Return (X, Y) of the center of cell containing provided text 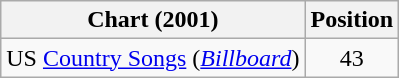
Chart (2001) (153, 20)
43 (352, 58)
US Country Songs (Billboard) (153, 58)
Position (352, 20)
